Detect which cell encompasses the target text, then output its [X, Y] center coordinate. 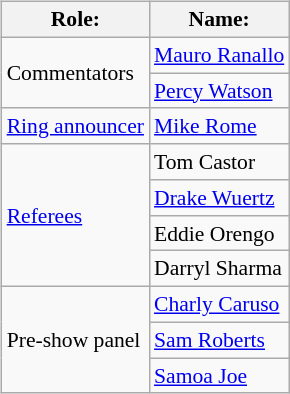
Mauro Ranallo [219, 55]
Referees [76, 215]
Commentators [76, 72]
Samoa Joe [219, 376]
Tom Castor [219, 162]
Drake Wuertz [219, 198]
Sam Roberts [219, 340]
Mike Rome [219, 126]
Eddie Orengo [219, 233]
Role: [76, 20]
Name: [219, 20]
Darryl Sharma [219, 269]
Pre-show panel [76, 340]
Ring announcer [76, 126]
Charly Caruso [219, 305]
Percy Watson [219, 91]
